Locate the cell with the specified text and output its (x, y) center coordinate. 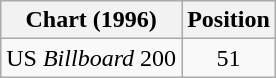
Chart (1996) (92, 20)
Position (229, 20)
US Billboard 200 (92, 58)
51 (229, 58)
